Scan for the cell matching the given text and deliver its [x, y] coordinate at center. 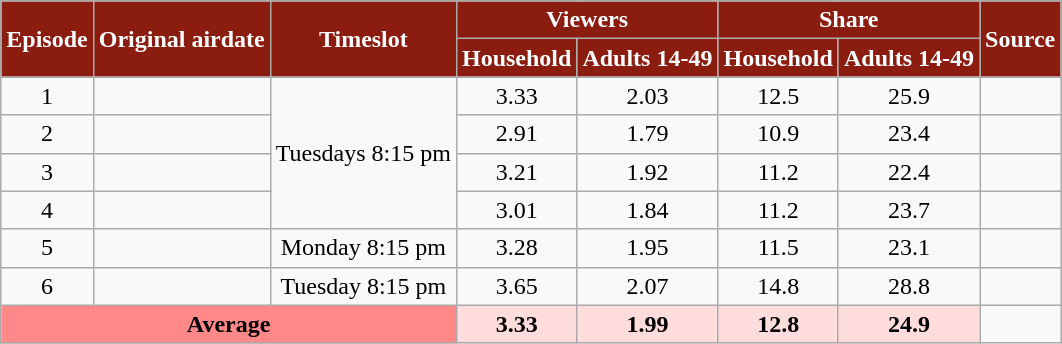
14.8 [778, 286]
3 [47, 172]
6 [47, 286]
Original airdate [182, 39]
3.28 [516, 248]
12.5 [778, 96]
1.99 [648, 324]
23.1 [908, 248]
24.9 [908, 324]
Source [1020, 39]
1 [47, 96]
3.21 [516, 172]
Timeslot [363, 39]
Monday 8:15 pm [363, 248]
1.92 [648, 172]
Average [229, 324]
23.7 [908, 210]
11.5 [778, 248]
12.8 [778, 324]
5 [47, 248]
Tuesdays 8:15 pm [363, 153]
4 [47, 210]
Episode [47, 39]
28.8 [908, 286]
1.84 [648, 210]
3.65 [516, 286]
1.79 [648, 134]
1.95 [648, 248]
Tuesday 8:15 pm [363, 286]
2 [47, 134]
25.9 [908, 96]
2.07 [648, 286]
Share [849, 20]
23.4 [908, 134]
3.01 [516, 210]
2.91 [516, 134]
2.03 [648, 96]
Viewers [587, 20]
10.9 [778, 134]
22.4 [908, 172]
